Scan for the cell matching the given text and deliver its [X, Y] coordinate at center. 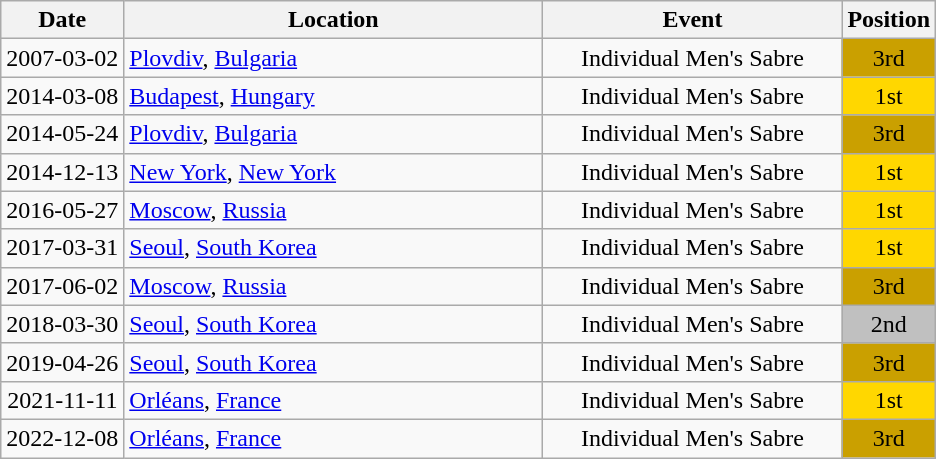
2017-06-02 [62, 286]
2018-03-30 [62, 324]
2019-04-26 [62, 362]
2021-11-11 [62, 400]
Date [62, 20]
2007-03-02 [62, 58]
2014-03-08 [62, 96]
2nd [889, 324]
Budapest, Hungary [334, 96]
2017-03-31 [62, 248]
2014-05-24 [62, 134]
2014-12-13 [62, 172]
Event [692, 20]
Location [334, 20]
New York, New York [334, 172]
2022-12-08 [62, 438]
2016-05-27 [62, 210]
Position [889, 20]
